For the text-containing cell, return its midpoint in (x, y) coordinate format. 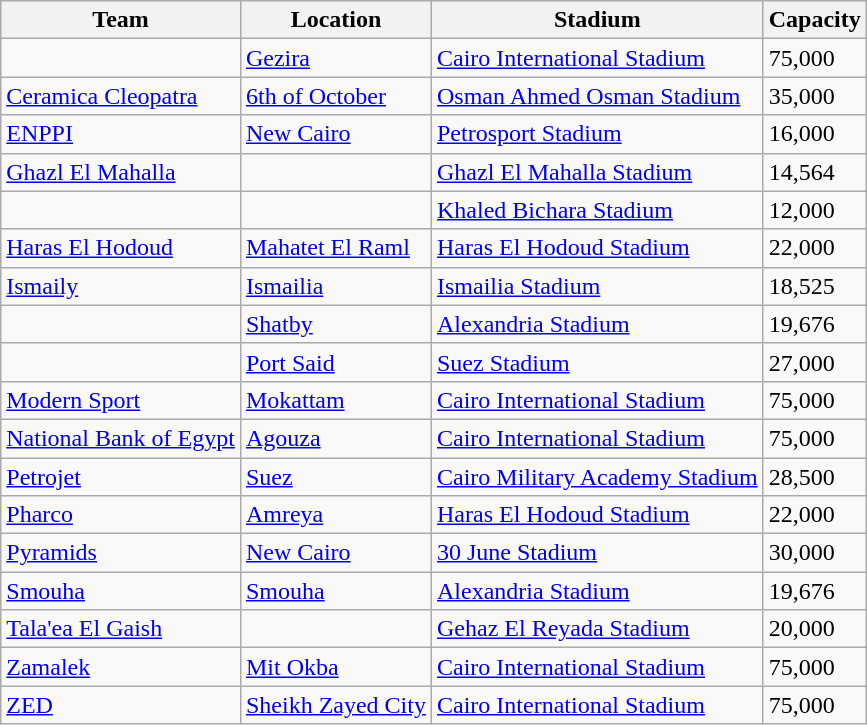
Cairo Military Academy Stadium (597, 477)
Petrojet (121, 477)
20,000 (814, 629)
Shatby (336, 324)
Ceramica Cleopatra (121, 96)
Haras El Hodoud (121, 248)
Ghazl El Mahalla (121, 172)
Location (336, 20)
Stadium (597, 20)
16,000 (814, 134)
Ismaily (121, 286)
30,000 (814, 553)
Ismailia (336, 286)
National Bank of Egypt (121, 438)
Port Said (336, 362)
ENPPI (121, 134)
Amreya (336, 515)
Mahatet El Raml (336, 248)
6th of October (336, 96)
Suez (336, 477)
28,500 (814, 477)
Pharco (121, 515)
Petrosport Stadium (597, 134)
Team (121, 20)
Ghazl El Mahalla Stadium (597, 172)
35,000 (814, 96)
Capacity (814, 20)
Mit Okba (336, 667)
18,525 (814, 286)
12,000 (814, 210)
ZED (121, 705)
Modern Sport (121, 400)
Sheikh Zayed City (336, 705)
Osman Ahmed Osman Stadium (597, 96)
Gezira (336, 58)
Suez Stadium (597, 362)
Ismailia Stadium (597, 286)
Agouza (336, 438)
Mokattam (336, 400)
14,564 (814, 172)
Tala'ea El Gaish (121, 629)
Khaled Bichara Stadium (597, 210)
Gehaz El Reyada Stadium (597, 629)
30 June Stadium (597, 553)
Pyramids (121, 553)
Zamalek (121, 667)
27,000 (814, 362)
